Pinpoint the cell where the given text exists, returning its [X, Y] midpoint coordinate. 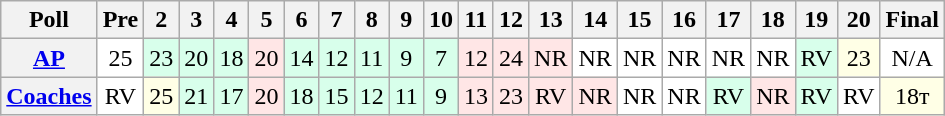
8 [372, 20]
24 [510, 58]
N/A [912, 58]
3 [196, 20]
AP [49, 58]
Final [912, 20]
21 [196, 96]
Pre [120, 20]
10 [440, 20]
4 [232, 20]
19 [816, 20]
18т [912, 96]
Coaches [49, 96]
6 [302, 20]
16 [684, 20]
5 [266, 20]
Poll [49, 20]
2 [162, 20]
